Return the [X, Y] coordinate for the center point of the cell that contains the specified text.  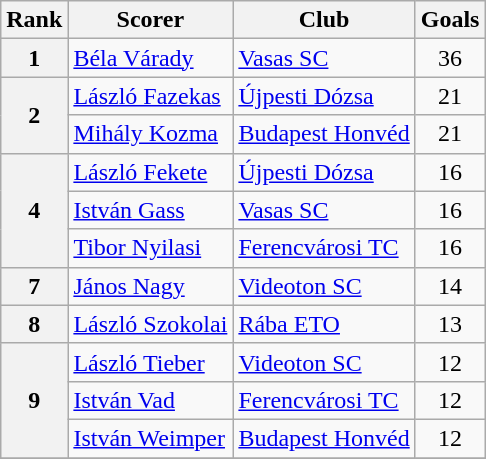
Tibor Nyilasi [150, 248]
8 [34, 324]
István Weimper [150, 438]
János Nagy [150, 286]
4 [34, 210]
2 [34, 115]
Scorer [150, 20]
István Gass [150, 210]
István Vad [150, 400]
Rába ETO [324, 324]
Club [324, 20]
László Fekete [150, 172]
14 [450, 286]
Rank [34, 20]
1 [34, 58]
Mihály Kozma [150, 134]
7 [34, 286]
Goals [450, 20]
36 [450, 58]
László Szokolai [150, 324]
László Tieber [150, 362]
László Fazekas [150, 96]
Béla Várady [150, 58]
13 [450, 324]
9 [34, 400]
